Return (X, Y) of the center of cell containing provided text 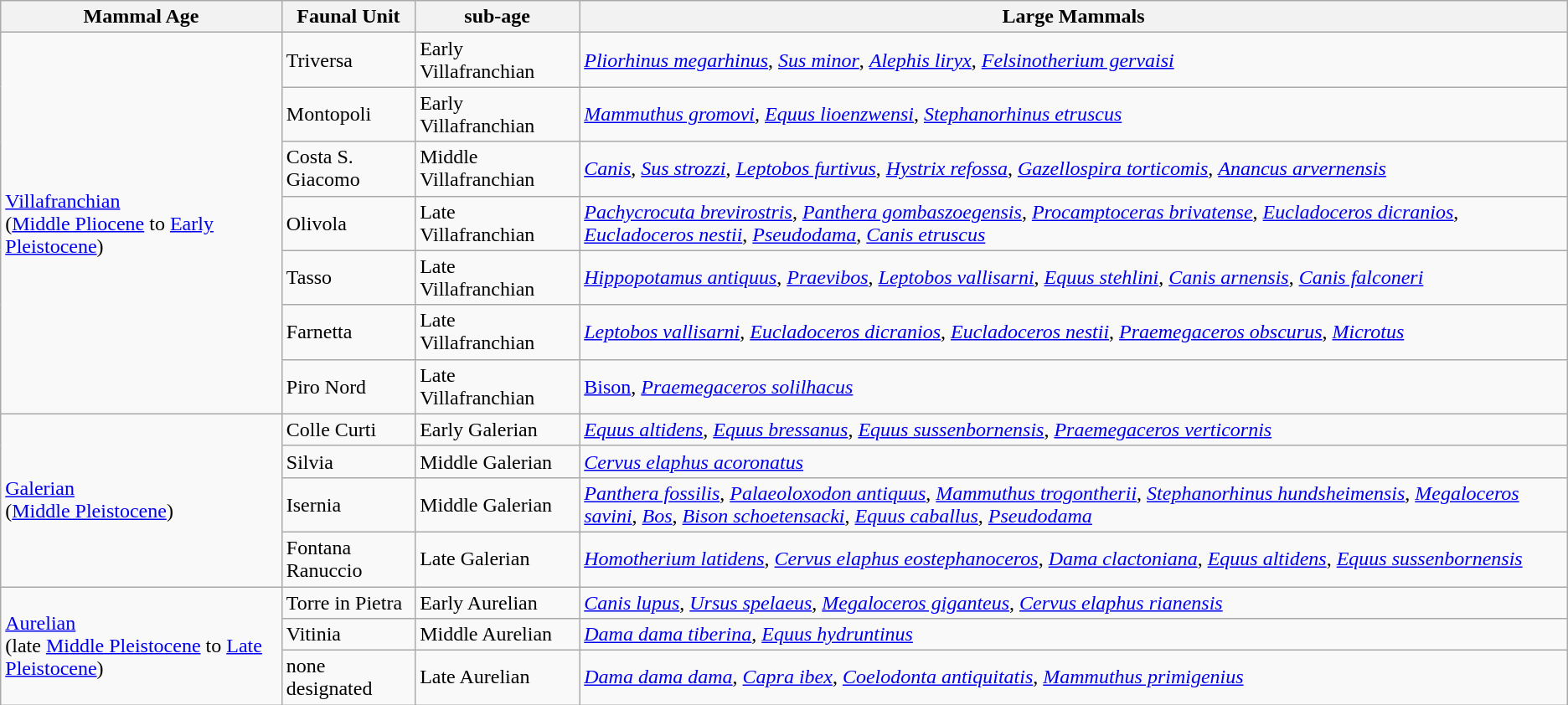
Homotherium latidens, Cervus elaphus eostephanoceros, Dama clactoniana, Equus altidens, Equus sussenbornensis (1074, 559)
Hippopotamus antiquus, Praevibos, Leptobos vallisarni, Equus stehlini, Canis arnensis, Canis falconeri (1074, 278)
Villafranchian (Middle Pliocene to Early Pleistocene) (142, 223)
none designated (348, 678)
Bison, Praemegaceros solilhacus (1074, 387)
Galerian (Middle Pleistocene) (142, 500)
Montopoli (348, 114)
Isernia (348, 504)
Torre in Pietra (348, 602)
Middle Villafranchian (498, 169)
Costa S. Giacomo (348, 169)
Canis, Sus strozzi, Leptobos furtivus, Hystrix refossa, Gazellospira torticomis, Anancus arvernensis (1074, 169)
Mammuthus gromovi, Equus lioenzwensi, Stephanorhinus etruscus (1074, 114)
Vitinia (348, 635)
Colle Curti (348, 430)
Early Aurelian (498, 602)
Fontana Ranuccio (348, 559)
Aurelian (late Middle Pleistocene to Late Pleistocene) (142, 645)
Dama dama tiberina, Equus hydruntinus (1074, 635)
Olivola (348, 223)
Faunal Unit (348, 17)
Late Galerian (498, 559)
Triversa (348, 60)
Equus altidens, Equus bressanus, Equus sussenbornensis, Praemegaceros verticornis (1074, 430)
Farnetta (348, 332)
Middle Aurelian (498, 635)
Dama dama dama, Capra ibex, Coelodonta antiquitatis, Mammuthus primigenius (1074, 678)
Early Galerian (498, 430)
Canis lupus, Ursus spelaeus, Megaloceros giganteus, Cervus elaphus rianensis (1074, 602)
Tasso (348, 278)
sub-age (498, 17)
Mammal Age (142, 17)
Late Aurelian (498, 678)
Piro Nord (348, 387)
Pliorhinus megarhinus, Sus minor, Alephis liryx, Felsinotherium gervaisi (1074, 60)
Silvia (348, 461)
Cervus elaphus acoronatus (1074, 461)
Leptobos vallisarni, Eucladoceros dicranios, Eucladoceros nestii, Praemegaceros obscurus, Microtus (1074, 332)
Large Mammals (1074, 17)
